For the text-containing cell, return its midpoint in [X, Y] coordinate format. 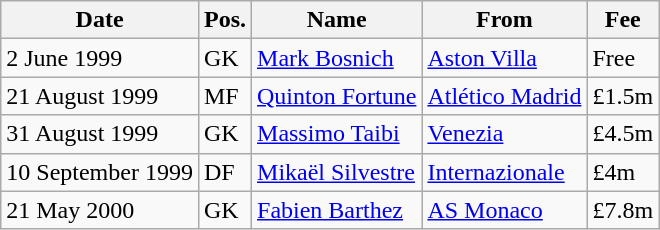
10 September 1999 [100, 172]
21 August 1999 [100, 96]
Free [623, 58]
Name [337, 20]
AS Monaco [504, 210]
Pos. [224, 20]
Mark Bosnich [337, 58]
Aston Villa [504, 58]
£7.8m [623, 210]
Fee [623, 20]
21 May 2000 [100, 210]
£1.5m [623, 96]
2 June 1999 [100, 58]
Atlético Madrid [504, 96]
From [504, 20]
Massimo Taibi [337, 134]
£4.5m [623, 134]
Internazionale [504, 172]
31 August 1999 [100, 134]
Venezia [504, 134]
£4m [623, 172]
Quinton Fortune [337, 96]
Date [100, 20]
Mikaël Silvestre [337, 172]
Fabien Barthez [337, 210]
DF [224, 172]
MF [224, 96]
